Return (X, Y) of the center of cell containing provided text 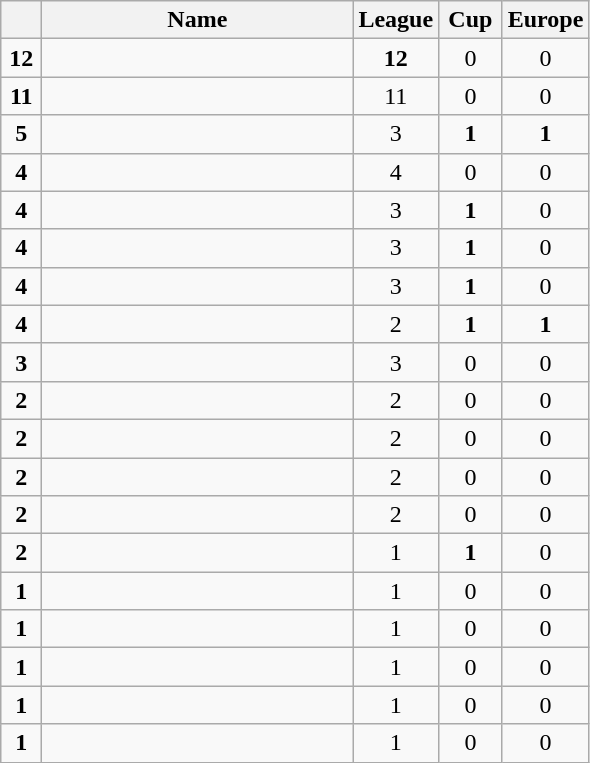
Name (198, 20)
League (396, 20)
Europe (546, 20)
5 (22, 134)
Cup (471, 20)
